Find where the given text appears and provide that cell's center as (X, Y) coordinate. 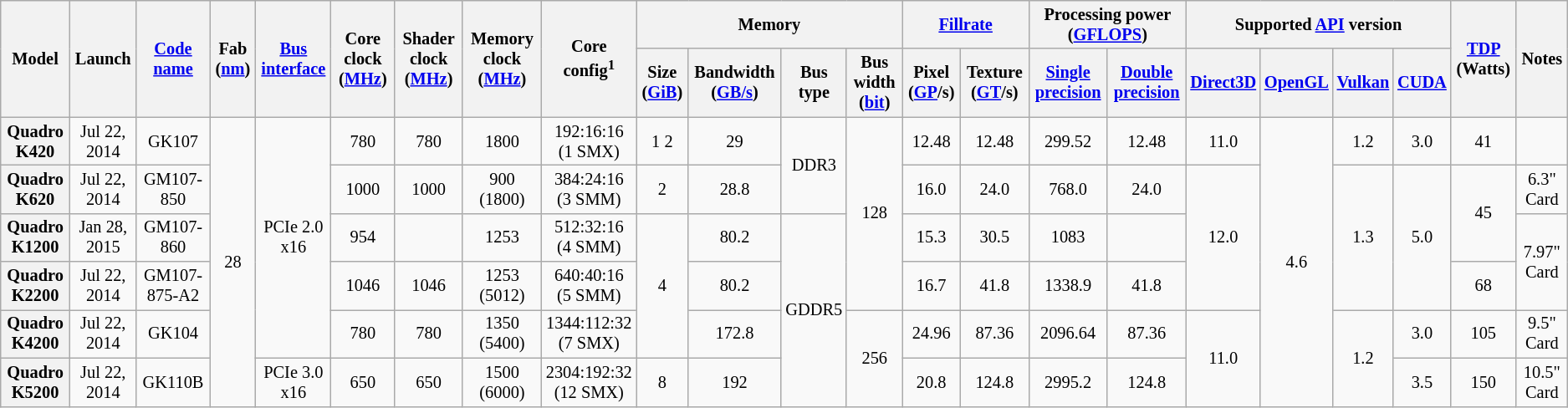
10.5" Card (1542, 382)
28 (232, 262)
29 (734, 141)
16.7 (932, 286)
1083 (1068, 237)
150 (1484, 382)
299.52 (1068, 141)
Notes (1542, 59)
OpenGL (1296, 83)
Bus width (bit) (875, 83)
8 (662, 382)
GM107-875-A2 (173, 286)
1.3 (1363, 237)
7.97" Card (1542, 261)
45 (1484, 212)
24.96 (932, 334)
Supported API version (1318, 24)
68 (1484, 286)
Quadro K2200 (35, 286)
Bus interface (294, 59)
Quadro K620 (35, 189)
Memory (769, 24)
Direct3D (1223, 83)
3.5 (1422, 382)
1253 (502, 237)
GK107 (173, 141)
Bandwidth (GB/s) (734, 83)
15.3 (932, 237)
192 (734, 382)
105 (1484, 334)
Model (35, 59)
TDP (Watts) (1484, 59)
Quadro K4200 (35, 334)
1253(5012) (502, 286)
GM107-860 (173, 237)
28.8 (734, 189)
1338.9 (1068, 286)
1800 (502, 141)
2096.64 (1068, 334)
CUDA (1422, 83)
GK110B (173, 382)
640:40:16(5 SMM) (589, 286)
4 (662, 286)
Double precision (1147, 83)
6.3" Card (1542, 189)
4.6 (1296, 262)
GM107-850 (173, 189)
Quadro K1200 (35, 237)
41 (1484, 141)
Single precision (1068, 83)
Launch (103, 59)
192:16:16(1 SMX) (589, 141)
384:24:16(3 SMM) (589, 189)
Vulkan (1363, 83)
1500(6000) (502, 382)
12.0 (1223, 237)
16.0 (932, 189)
PCIe 3.0 x16 (294, 382)
2995.2 (1068, 382)
Fillrate (965, 24)
172.8 (734, 334)
Shader clock (MHz) (429, 59)
5.0 (1422, 237)
128 (875, 214)
Memory clock (MHz) (502, 59)
Core clock (MHz) (363, 59)
1 2 (662, 141)
GDDR5 (814, 309)
Code name (173, 59)
1350(5400) (502, 334)
Size (GiB) (662, 83)
256 (875, 358)
Texture (GT/s) (994, 83)
DDR3 (814, 166)
GK104 (173, 334)
1344:112:32(7 SMX) (589, 334)
Bus type (814, 83)
954 (363, 237)
30.5 (994, 237)
20.8 (932, 382)
2 (662, 189)
Fab (nm) (232, 59)
2304:192:32(12 SMX) (589, 382)
900(1800) (502, 189)
Quadro K420 (35, 141)
512:32:16(4 SMM) (589, 237)
768.0 (1068, 189)
Quadro K5200 (35, 382)
Processing power (GFLOPS) (1107, 24)
PCIe 2.0 x16 (294, 237)
Pixel (GP/s) (932, 83)
Jan 28, 2015 (103, 237)
Core config1 (589, 59)
9.5" Card (1542, 334)
